Output the [x, y] coordinate of the center of the cell containing the given text.  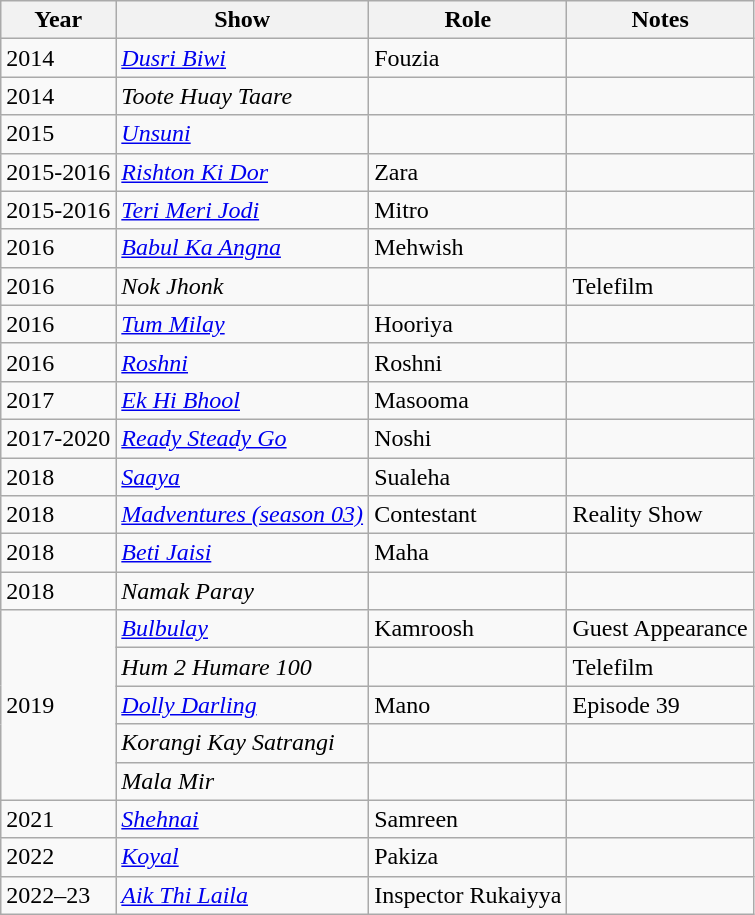
Mala Mir [242, 781]
Rishton Ki Dor [242, 172]
Bulbulay [242, 629]
Namak Paray [242, 591]
Reality Show [660, 515]
Inspector Rukaiyya [468, 895]
Ek Hi Bhool [242, 400]
Ready Steady Go [242, 438]
Unsuni [242, 134]
Role [468, 20]
Show [242, 20]
Contestant [468, 515]
2019 [58, 705]
2022–23 [58, 895]
Sualeha [468, 477]
Hum 2 Humare 100 [242, 667]
Samreen [468, 819]
Dusri Biwi [242, 58]
Dolly Darling [242, 705]
2022 [58, 857]
2021 [58, 819]
Babul Ka Angna [242, 248]
Korangi Kay Satrangi [242, 743]
2017-2020 [58, 438]
2017 [58, 400]
Beti Jaisi [242, 553]
Year [58, 20]
Kamroosh [468, 629]
Mitro [468, 210]
Zara [468, 172]
Noshi [468, 438]
Saaya [242, 477]
Hooriya [468, 324]
Toote Huay Taare [242, 96]
Shehnai [242, 819]
Nok Jhonk [242, 286]
Masooma [468, 400]
Mehwish [468, 248]
Madventures (season 03) [242, 515]
2015 [58, 134]
Tum Milay [242, 324]
Koyal [242, 857]
Guest Appearance [660, 629]
Notes [660, 20]
Teri Meri Jodi [242, 210]
Aik Thi Laila [242, 895]
Fouzia [468, 58]
Maha [468, 553]
Pakiza [468, 857]
Mano [468, 705]
Episode 39 [660, 705]
